Extract the [X, Y] coordinate from the center of the cell holding the provided text.  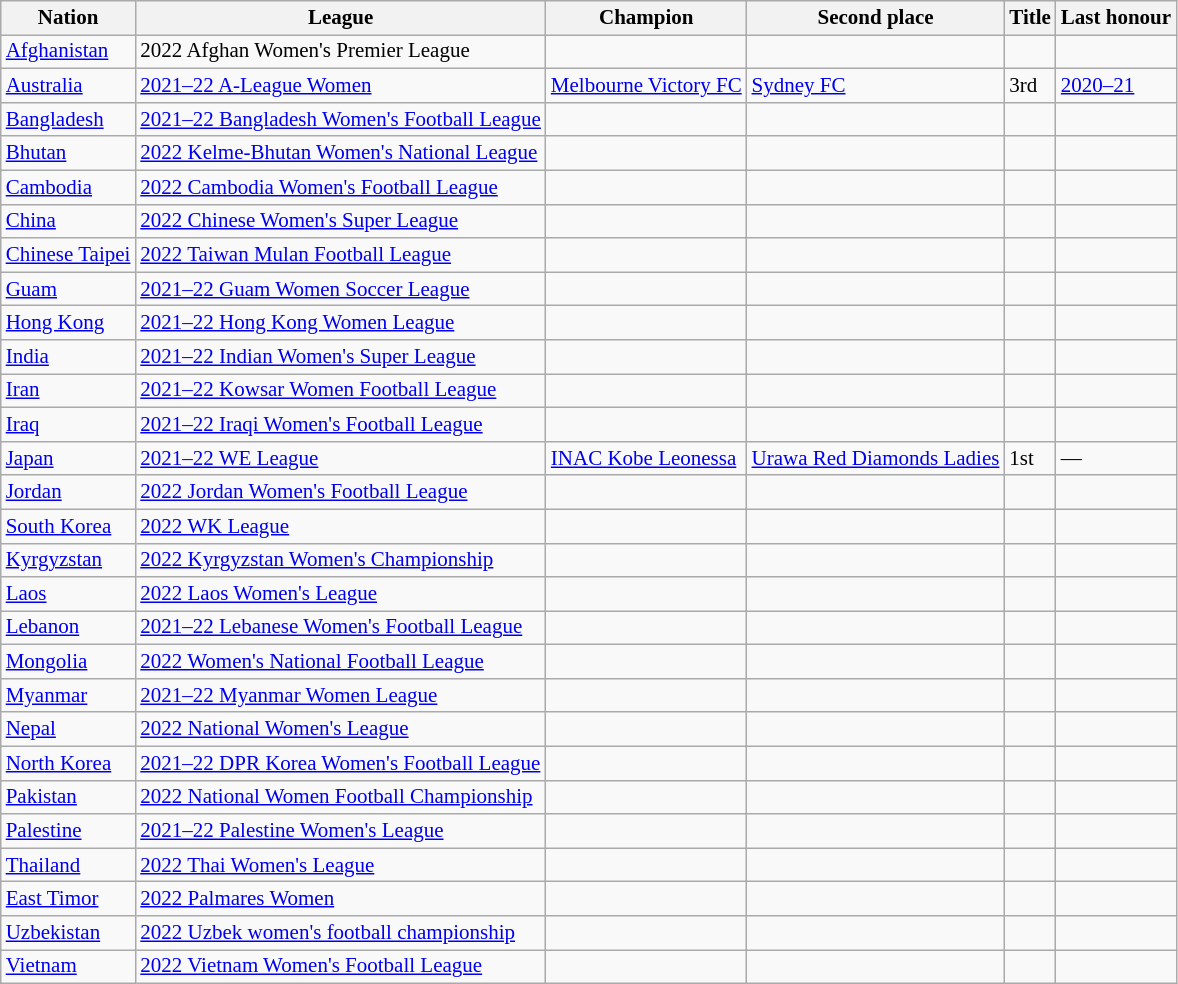
Nation [68, 18]
South Korea [68, 526]
2021–22 WE League [340, 458]
Thailand [68, 865]
2021–22 Guam Women Soccer League [340, 289]
3rd [1030, 86]
India [68, 357]
2022 National Women's League [340, 729]
Australia [68, 86]
League [340, 18]
Champion [646, 18]
Japan [68, 458]
2021–22 Bangladesh Women's Football League [340, 119]
2022 Chinese Women's Super League [340, 221]
2022 Laos Women's League [340, 594]
1st [1030, 458]
2022 Palmares Women [340, 899]
East Timor [68, 899]
Uzbekistan [68, 933]
— [1116, 458]
Nepal [68, 729]
2022 Women's National Football League [340, 662]
2022 Taiwan Mulan Football League [340, 255]
Iran [68, 391]
2022 WK League [340, 526]
Jordan [68, 492]
Guam [68, 289]
Pakistan [68, 797]
Cambodia [68, 187]
Bhutan [68, 153]
2022 Afghan Women's Premier League [340, 52]
Vietnam [68, 967]
2020–21 [1116, 86]
INAC Kobe Leonessa [646, 458]
Kyrgyzstan [68, 560]
2021–22 DPR Korea Women's Football League [340, 763]
2021–22 Hong Kong Women League [340, 323]
Title [1030, 18]
2022 Kyrgyzstan Women's Championship [340, 560]
2021–22 Kowsar Women Football League [340, 391]
Palestine [68, 831]
2022 Uzbek women's football championship [340, 933]
2021–22 A-League Women [340, 86]
2022 Jordan Women's Football League [340, 492]
Second place [876, 18]
Mongolia [68, 662]
Iraq [68, 424]
2022 Vietnam Women's Football League [340, 967]
2022 National Women Football Championship [340, 797]
2022 Kelme-Bhutan Women's National League [340, 153]
China [68, 221]
2021–22 Lebanese Women's Football League [340, 628]
Hong Kong [68, 323]
Last honour [1116, 18]
Melbourne Victory FC [646, 86]
Bangladesh [68, 119]
Sydney FC [876, 86]
Urawa Red Diamonds Ladies [876, 458]
Lebanon [68, 628]
Laos [68, 594]
Myanmar [68, 696]
2022 Thai Women's League [340, 865]
Chinese Taipei [68, 255]
2022 Cambodia Women's Football League [340, 187]
2021–22 Iraqi Women's Football League [340, 424]
2021–22 Myanmar Women League [340, 696]
2021–22 Palestine Women's League [340, 831]
Afghanistan [68, 52]
North Korea [68, 763]
2021–22 Indian Women's Super League [340, 357]
